From the cell containing the given text, extract its center point as [X, Y] coordinate. 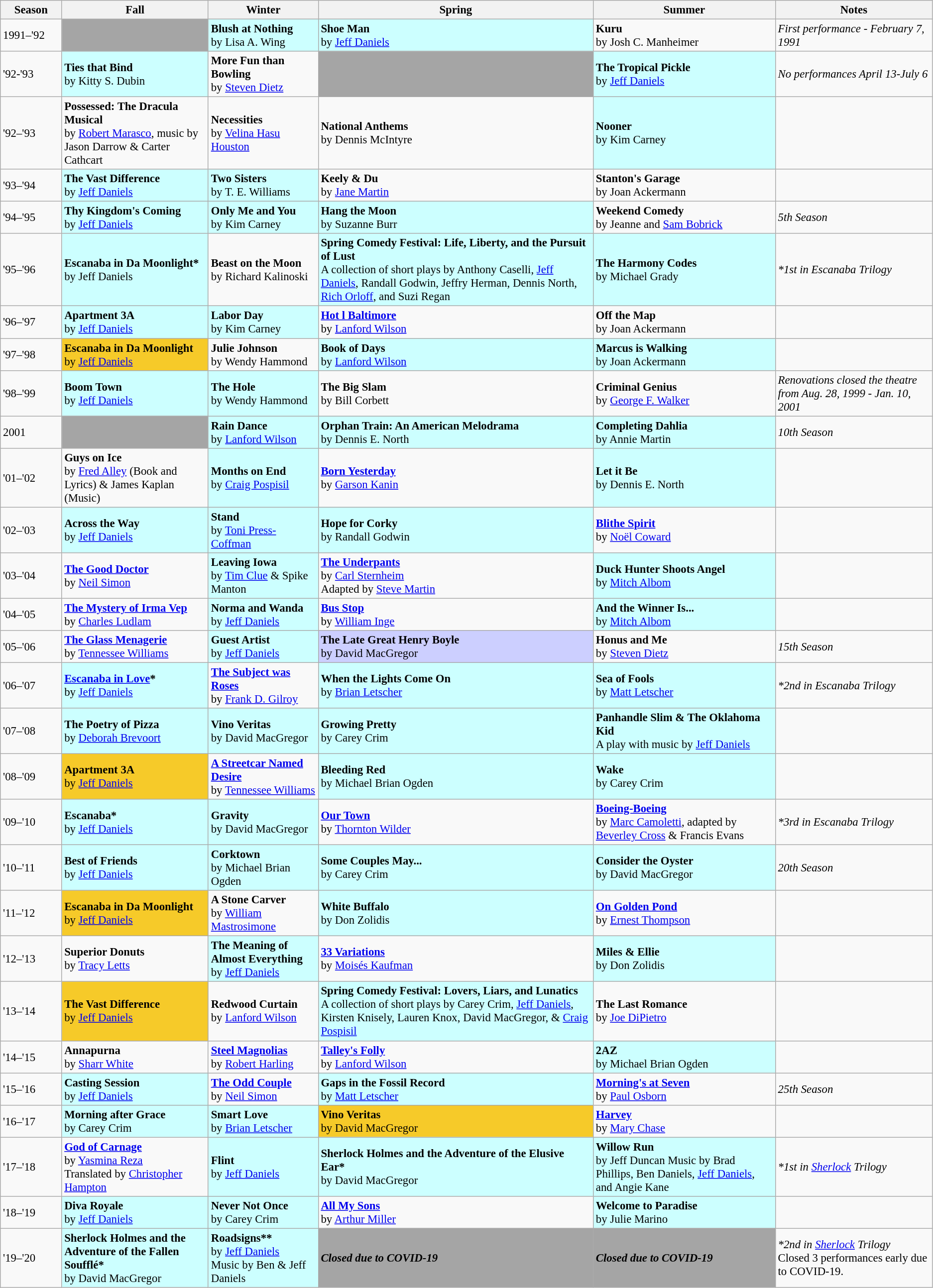
The Odd Coupleby Neil Simon [263, 1089]
Morning after Graceby Carey Crim [135, 1121]
The Underpantsby Carl SternheimAdapted by Steve Martin [456, 576]
'94–'95 [31, 218]
Summer [685, 10]
The Harmony Codesby Michael Grady [685, 270]
Hot l Baltimoreby Lanford Wilson [456, 322]
'03–'04 [31, 576]
'95–'96 [31, 270]
The Subject was Rosesby Frank D. Gilroy [263, 685]
'02–'03 [31, 530]
Guest Artistby Jeff Daniels [263, 647]
Renovations closed the theatre from Aug. 28, 1999 - Jan. 10, 2001 [853, 393]
Miles & Ellieby Don Zolidis [685, 959]
*2nd in Escanaba Trilogy [853, 685]
Spring [456, 10]
Bleeding Redby Michael Brian Ogden [456, 777]
Only Me and Youby Kim Carney [263, 218]
The Last Romanceby Joe DiPietro [685, 1011]
'19–'20 [31, 1258]
Steel Magnoliasby Robert Harling [263, 1057]
The Meaning of Almost Everythingby Jeff Daniels [263, 959]
Two Sistersby T. E. Williams [263, 185]
'13–'14 [31, 1011]
Shoe Manby Jeff Daniels [456, 36]
Blush at Nothingby Lisa A. Wing [263, 36]
Willow Runby Jeff Duncan Music by Brad Phillips, Ben Daniels, Jeff Daniels, and Angie Kane [685, 1167]
Morning's at Sevenby Paul Osborn [685, 1089]
'16–'17 [31, 1121]
Wakeby Carey Crim [685, 777]
Sea of Foolsby Matt Letscher [685, 685]
Consider the Oysterby David MacGregor [685, 868]
*3rd in Escanaba Trilogy [853, 822]
Panhandle Slim & The Oklahoma KidA play with music by Jeff Daniels [685, 731]
Annapurnaby Sharr White [135, 1057]
Never Not Onceby Carey Crim [263, 1212]
'98–'99 [31, 393]
Talley's Follyby Lanford Wilson [456, 1057]
1991–'92 [31, 36]
'05–'06 [31, 647]
The Tropical Pickleby Jeff Daniels [685, 74]
Flintby Jeff Daniels [263, 1167]
Superior Donutsby Tracy Letts [135, 959]
*2nd in Sherlock TrilogyClosed 3 performances early due to COVID-19. [853, 1258]
'93–'94 [31, 185]
When the Lights Come Onby Brian Letscher [456, 685]
Possessed: The Dracula Musicalby Robert Marasco, music by Jason Darrow & Carter Cathcart [135, 133]
Keely & Duby Jane Martin [456, 185]
The Late Great Henry Boyleby David MacGregor [456, 647]
2001 [31, 432]
Some Couples May...by Carey Crim [456, 868]
Marcus is Walkingby Joan Ackermann [685, 354]
No performances April 13-July 6 [853, 74]
Smart Loveby Brian Letscher [263, 1121]
Hang the Moonby Suzanne Burr [456, 218]
Off the Mapby Joan Ackermann [685, 322]
Sherlock Holmes and the Adventure of the Fallen Soufflé*by David MacGregor [135, 1258]
33 Variationsby Moisés Kaufman [456, 959]
'12–'13 [31, 959]
First performance - February 7, 1991 [853, 36]
Stanton's Garageby Joan Ackermann [685, 185]
*1st in Escanaba Trilogy [853, 270]
The Big Slamby Bill Corbett [456, 393]
Gravityby David MacGregor [263, 822]
The Poetry of Pizzaby Deborah Brevoort [135, 731]
Welcome to Paradiseby Julie Marino [685, 1212]
'04–'05 [31, 614]
Boom Townby Jeff Daniels [135, 393]
Julie Johnsonby Wendy Hammond [263, 354]
'01–'02 [31, 478]
'09–'10 [31, 822]
Weekend Comedyby Jeanne and Sam Bobrick [685, 218]
Rain Danceby Lanford Wilson [263, 432]
20th Season [853, 868]
'92–'93 [31, 133]
Winter [263, 10]
White Buffaloby Don Zolidis [456, 913]
2AZby Michael Brian Ogden [685, 1057]
Diva Royaleby Jeff Daniels [135, 1212]
Let it Beby Dennis E. North [685, 478]
Leaving Iowaby Tim Clue & Spike Manton [263, 576]
'11–'12 [31, 913]
Kuruby Josh C. Manheimer [685, 36]
15th Season [853, 647]
Notes [853, 10]
Escanaba in Love*by Jeff Daniels [135, 685]
The Holeby Wendy Hammond [263, 393]
Standby Toni Press-Coffman [263, 530]
And the Winner Is...by Mitch Albom [685, 614]
'92-'93 [31, 74]
All My Sonsby Arthur Miller [456, 1212]
Orphan Train: An American Melodramaby Dennis E. North [456, 432]
'97–'98 [31, 354]
Necessitiesby Velina Hasu Houston [263, 133]
God of Carnageby Yasmina RezaTranslated by Christopher Hampton [135, 1167]
25th Season [853, 1089]
A Streetcar Named Desireby Tennessee Williams [263, 777]
Fall [135, 10]
Honus and Meby Steven Dietz [685, 647]
'08–'09 [31, 777]
'10–'11 [31, 868]
Casting Sessionby Jeff Daniels [135, 1089]
Thy Kingdom's Comingby Jeff Daniels [135, 218]
5th Season [853, 218]
'06–'07 [31, 685]
Boeing-Boeingby Marc Camoletti, adapted by Beverley Cross & Francis Evans [685, 822]
Bus Stopby William Inge [456, 614]
Norma and Wandaby Jeff Daniels [263, 614]
'96–'97 [31, 322]
Sherlock Holmes and the Adventure of the Elusive Ear*by David MacGregor [456, 1167]
The Mystery of Irma Vepby Charles Ludlam [135, 614]
'17–'18 [31, 1167]
10th Season [853, 432]
Our Townby Thornton Wilder [456, 822]
Redwood Curtainby Lanford Wilson [263, 1011]
'14–'15 [31, 1057]
A Stone Carverby William Mastrosimone [263, 913]
Escanaba in Da Moonlight*by Jeff Daniels [135, 270]
Blithe Spiritby Noël Coward [685, 530]
Labor Dayby Kim Carney [263, 322]
The Glass Menagerieby Tennessee Williams [135, 647]
Roadsigns**by Jeff DanielsMusic by Ben & Jeff Daniels [263, 1258]
Born Yesterdayby Garson Kanin [456, 478]
On Golden Pondby Ernest Thompson [685, 913]
'07–'08 [31, 731]
Book of Daysby Lanford Wilson [456, 354]
Duck Hunter Shoots Angelby Mitch Albom [685, 576]
Best of Friendsby Jeff Daniels [135, 868]
Guys on Iceby Fred Alley (Book and Lyrics) & James Kaplan (Music) [135, 478]
'18–'19 [31, 1212]
Escanaba*by Jeff Daniels [135, 822]
Growing Prettyby Carey Crim [456, 731]
More Fun than Bowlingby Steven Dietz [263, 74]
The Good Doctorby Neil Simon [135, 576]
Noonerby Kim Carney [685, 133]
Criminal Geniusby George F. Walker [685, 393]
Corktownby Michael Brian Ogden [263, 868]
Harveyby Mary Chase [685, 1121]
'15–'16 [31, 1089]
Ties that Bindby Kitty S. Dubin [135, 74]
Beast on the Moonby Richard Kalinoski [263, 270]
Months on Endby Craig Pospisil [263, 478]
Season [31, 10]
*1st in Sherlock Trilogy [853, 1167]
Gaps in the Fossil Recordby Matt Letscher [456, 1089]
National Anthemsby Dennis McIntyre [456, 133]
Completing Dahliaby Annie Martin [685, 432]
Across the Wayby Jeff Daniels [135, 530]
Hope for Corkyby Randall Godwin [456, 530]
